Extract the [x, y] coordinate from the center of the cell holding the provided text.  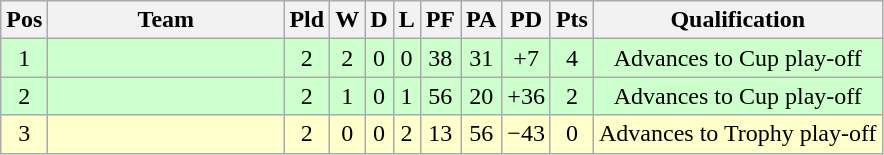
W [348, 20]
38 [440, 58]
Pos [24, 20]
Pld [307, 20]
Team [166, 20]
L [406, 20]
13 [440, 134]
20 [482, 96]
D [379, 20]
Qualification [738, 20]
Advances to Trophy play-off [738, 134]
+36 [526, 96]
−43 [526, 134]
PD [526, 20]
+7 [526, 58]
31 [482, 58]
PF [440, 20]
Pts [572, 20]
PA [482, 20]
3 [24, 134]
4 [572, 58]
